Return [x, y] of the center of cell containing provided text 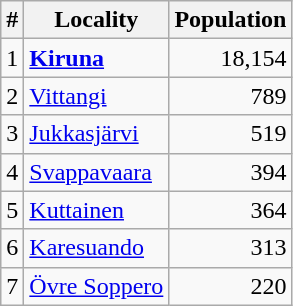
3 [12, 134]
Jukkasjärvi [96, 134]
# [12, 20]
18,154 [230, 58]
519 [230, 134]
394 [230, 172]
Övre Soppero [96, 286]
4 [12, 172]
Svappavaara [96, 172]
364 [230, 210]
7 [12, 286]
Population [230, 20]
Kuttainen [96, 210]
789 [230, 96]
220 [230, 286]
6 [12, 248]
Kiruna [96, 58]
Locality [96, 20]
1 [12, 58]
313 [230, 248]
Vittangi [96, 96]
5 [12, 210]
2 [12, 96]
Karesuando [96, 248]
